Extract the (X, Y) coordinate from the center of the cell holding the provided text.  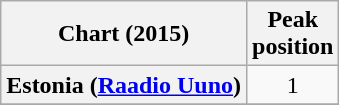
Chart (2015) (124, 34)
Peakposition (293, 34)
Estonia (Raadio Uuno) (124, 85)
1 (293, 85)
